Return [X, Y] of the center of cell containing provided text 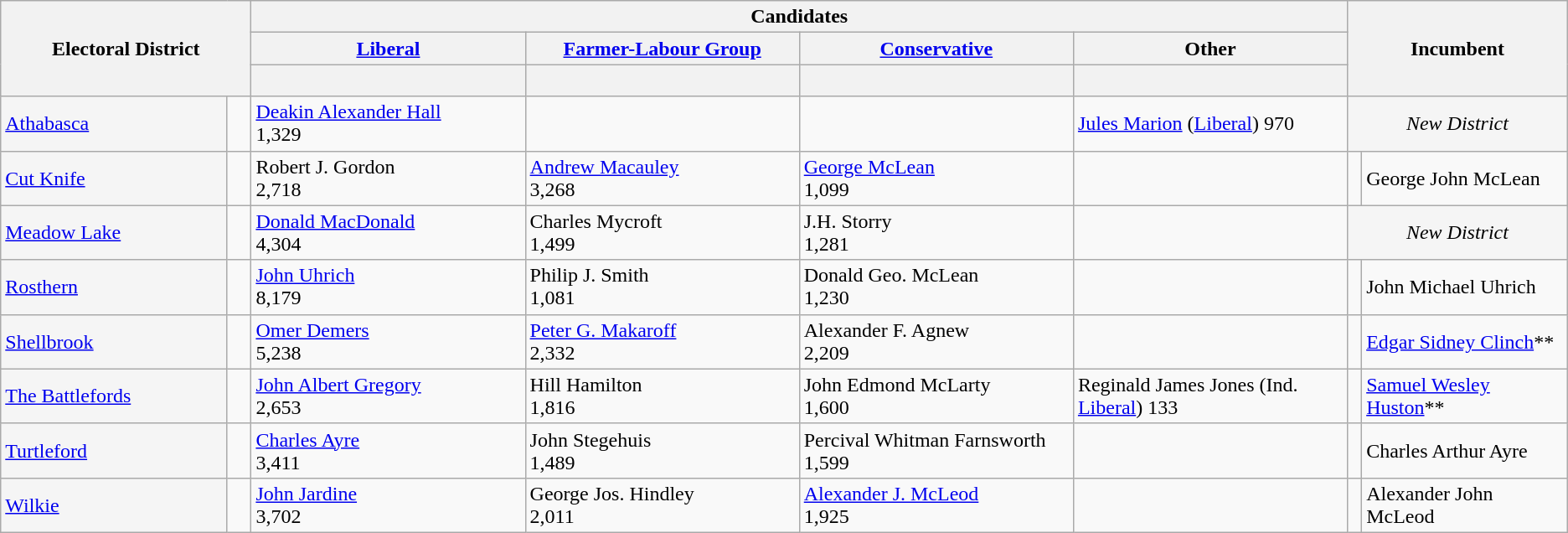
Charles Ayre3,411 [389, 451]
John Albert Gregory2,653 [389, 396]
Charles Arthur Ayre [1465, 451]
Hill Hamilton1,816 [662, 396]
Jules Marion (Liberal) 970 [1210, 124]
Meadow Lake [114, 233]
Wilkie [114, 505]
Turtleford [114, 451]
Alexander J. McLeod1,925 [936, 505]
John Michael Uhrich [1465, 287]
Alexander F. Agnew2,209 [936, 342]
Electoral District [126, 49]
Liberal [389, 49]
Incumbent [1457, 49]
Other [1210, 49]
Donald MacDonald4,304 [389, 233]
Alexander John McLeod [1465, 505]
Shellbrook [114, 342]
Percival Whitman Farnsworth1,599 [936, 451]
John Uhrich8,179 [389, 287]
Peter G. Makaroff2,332 [662, 342]
Conservative [936, 49]
George McLean1,099 [936, 178]
J.H. Storry1,281 [936, 233]
Andrew Macauley3,268 [662, 178]
Rosthern [114, 287]
George Jos. Hindley2,011 [662, 505]
John Jardine3,702 [389, 505]
Reginald James Jones (Ind. Liberal) 133 [1210, 396]
Omer Demers5,238 [389, 342]
Athabasca [114, 124]
Candidates [799, 17]
Philip J. Smith1,081 [662, 287]
George John McLean [1465, 178]
The Battlefords [114, 396]
Cut Knife [114, 178]
Charles Mycroft1,499 [662, 233]
Deakin Alexander Hall1,329 [389, 124]
Edgar Sidney Clinch** [1465, 342]
John Edmond McLarty1,600 [936, 396]
Robert J. Gordon2,718 [389, 178]
Farmer-Labour Group [662, 49]
Samuel Wesley Huston** [1465, 396]
Donald Geo. McLean1,230 [936, 287]
John Stegehuis1,489 [662, 451]
